Capture the cell that displays the provided text and extract its (x, y) central coordinate. 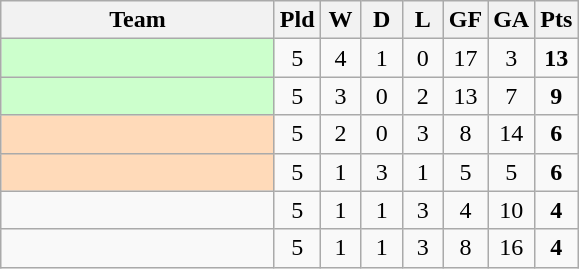
10 (512, 210)
9 (556, 96)
7 (512, 96)
D (382, 20)
L (422, 20)
GA (512, 20)
16 (512, 248)
14 (512, 134)
Pts (556, 20)
W (340, 20)
Team (138, 20)
17 (465, 58)
Pld (297, 20)
GF (465, 20)
